Output the [X, Y] coordinate of the center of the cell containing the given text.  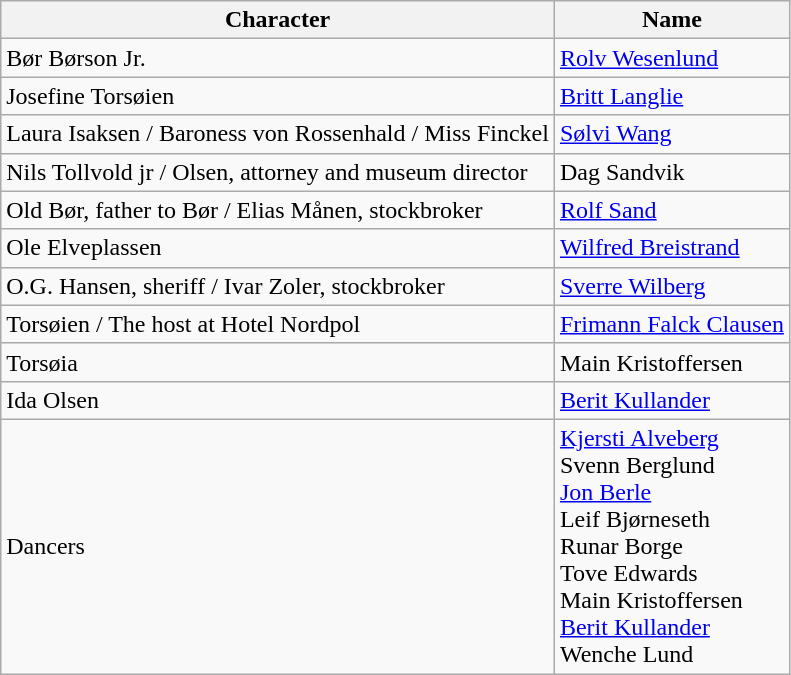
Sverre Wilberg [672, 286]
Ole Elveplassen [278, 248]
Ida Olsen [278, 400]
Laura Isaksen / Baroness von Rossenhald / Miss Finckel [278, 134]
Old Bør, father to Bør / Elias Månen, stockbroker [278, 210]
Torsøia [278, 362]
Rolf Sand [672, 210]
Frimann Falck Clausen [672, 324]
Britt Langlie [672, 96]
Name [672, 20]
Berit Kullander [672, 400]
Dag Sandvik [672, 172]
Nils Tollvold jr / Olsen, attorney and museum director [278, 172]
Josefine Torsøien [278, 96]
O.G. Hansen, sheriff / Ivar Zoler, stockbroker [278, 286]
Main Kristoffersen [672, 362]
Character [278, 20]
Rolv Wesenlund [672, 58]
Sølvi Wang [672, 134]
Dancers [278, 546]
Bør Børson Jr. [278, 58]
Wilfred Breistrand [672, 248]
Kjersti AlvebergSvenn BerglundJon BerleLeif BjørnesethRunar BorgeTove EdwardsMain KristoffersenBerit KullanderWenche Lund [672, 546]
Torsøien / The host at Hotel Nordpol [278, 324]
